Return [x, y] of the center of cell containing provided text 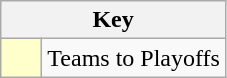
Teams to Playoffs [134, 58]
Key [114, 20]
